Find where the given text appears and provide that cell's center as [X, Y] coordinate. 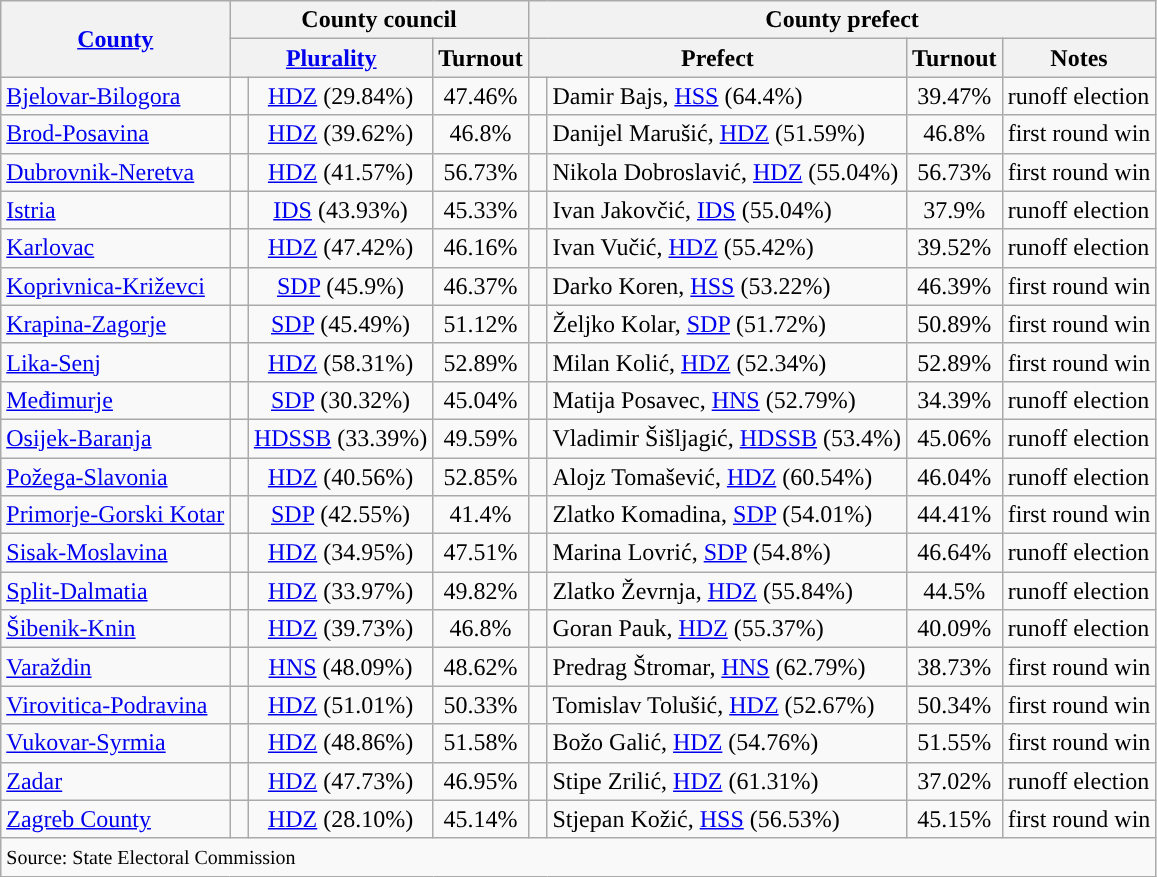
Plurality [332, 58]
SDP (45.49%) [340, 324]
Milan Kolić, HDZ (52.34%) [727, 362]
50.33% [481, 705]
IDS (43.93%) [340, 210]
39.52% [955, 248]
County prefect [842, 20]
Marina Lovrić, SDP (54.8%) [727, 553]
45.06% [955, 438]
Koprivnica-Križevci [116, 286]
37.02% [955, 781]
Alojz Tomašević, HDZ (60.54%) [727, 477]
40.09% [955, 629]
Božo Galić, HDZ (54.76%) [727, 743]
52.85% [481, 477]
34.39% [955, 400]
49.82% [481, 591]
HNS (48.09%) [340, 667]
Split-Dalmatia [116, 591]
Nikola Dobroslavić, HDZ (55.04%) [727, 172]
HDZ (47.42%) [340, 248]
Požega-Slavonia [116, 477]
HDSSB (33.39%) [340, 438]
SDP (30.32%) [340, 400]
37.9% [955, 210]
HDZ (48.86%) [340, 743]
Matija Posavec, HNS (52.79%) [727, 400]
46.64% [955, 553]
HDZ (33.97%) [340, 591]
Zadar [116, 781]
Krapina-Zagorje [116, 324]
45.04% [481, 400]
HDZ (39.73%) [340, 629]
45.15% [955, 819]
49.59% [481, 438]
Notes [1079, 58]
SDP (42.55%) [340, 515]
47.51% [481, 553]
50.34% [955, 705]
Dubrovnik-Neretva [116, 172]
47.46% [481, 96]
Danijel Marušić, HDZ (51.59%) [727, 134]
Stipe Zrilić, HDZ (61.31%) [727, 781]
HDZ (29.84%) [340, 96]
Vladimir Šišljagić, HDSSB (53.4%) [727, 438]
44.41% [955, 515]
Šibenik-Knin [116, 629]
39.47% [955, 96]
51.55% [955, 743]
46.95% [481, 781]
46.39% [955, 286]
HDZ (41.57%) [340, 172]
45.33% [481, 210]
County [116, 39]
Istria [116, 210]
Međimurje [116, 400]
51.12% [481, 324]
HDZ (28.10%) [340, 819]
HDZ (34.95%) [340, 553]
46.37% [481, 286]
County council [380, 20]
Primorje-Gorski Kotar [116, 515]
Stjepan Kožić, HSS (56.53%) [727, 819]
Zlatko Komadina, SDP (54.01%) [727, 515]
Karlovac [116, 248]
Predrag Štromar, HNS (62.79%) [727, 667]
HDZ (39.62%) [340, 134]
Bjelovar-Bilogora [116, 96]
HDZ (47.73%) [340, 781]
Tomislav Tolušić, HDZ (52.67%) [727, 705]
Darko Koren, HSS (53.22%) [727, 286]
46.04% [955, 477]
48.62% [481, 667]
HDZ (58.31%) [340, 362]
45.14% [481, 819]
Prefect [717, 58]
HDZ (40.56%) [340, 477]
51.58% [481, 743]
Ivan Jakovčić, IDS (55.04%) [727, 210]
38.73% [955, 667]
Goran Pauk, HDZ (55.37%) [727, 629]
50.89% [955, 324]
Zlatko Ževrnja, HDZ (55.84%) [727, 591]
44.5% [955, 591]
Zagreb County [116, 819]
Sisak-Moslavina [116, 553]
Vukovar-Syrmia [116, 743]
Ivan Vučić, HDZ (55.42%) [727, 248]
46.16% [481, 248]
Brod-Posavina [116, 134]
Varaždin [116, 667]
Source: State Electoral Commission [578, 857]
Damir Bajs, HSS (64.4%) [727, 96]
Željko Kolar, SDP (51.72%) [727, 324]
41.4% [481, 515]
Osijek-Baranja [116, 438]
Virovitica-Podravina [116, 705]
Lika-Senj [116, 362]
HDZ (51.01%) [340, 705]
SDP (45.9%) [340, 286]
